Return the [x, y] coordinate for the center point of the cell that contains the specified text.  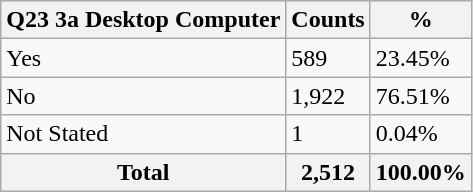
100.00% [420, 172]
Counts [328, 20]
2,512 [328, 172]
76.51% [420, 96]
0.04% [420, 134]
% [420, 20]
1,922 [328, 96]
Yes [144, 58]
23.45% [420, 58]
Not Stated [144, 134]
Total [144, 172]
No [144, 96]
Q23 3a Desktop Computer [144, 20]
589 [328, 58]
1 [328, 134]
